Locate the cell with the specified text and output its [X, Y] center coordinate. 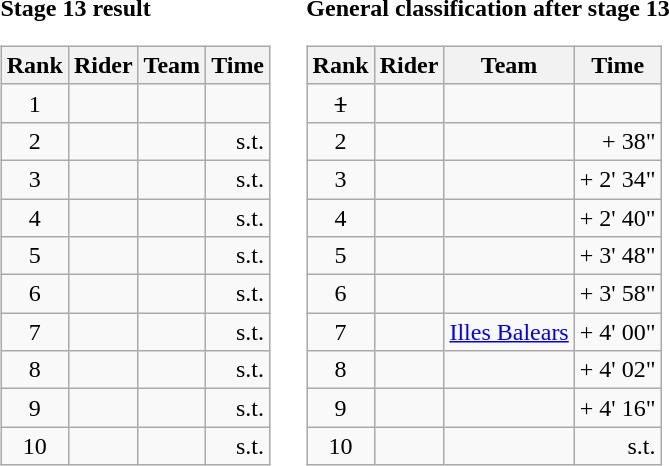
Illes Balears [509, 332]
+ 4' 02" [618, 370]
+ 4' 16" [618, 408]
+ 38" [618, 141]
+ 4' 00" [618, 332]
+ 2' 40" [618, 217]
+ 3' 48" [618, 256]
+ 2' 34" [618, 179]
+ 3' 58" [618, 294]
